Locate the cell with the specified text and output its [x, y] center coordinate. 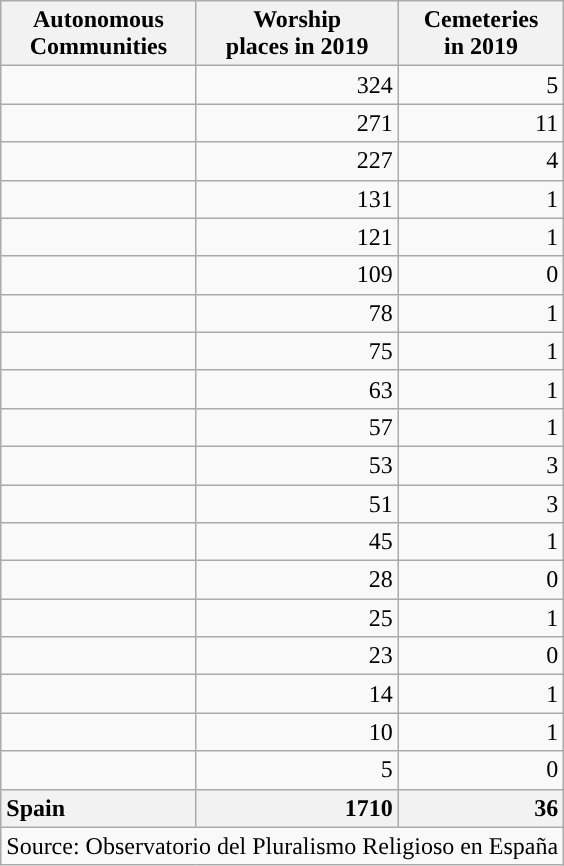
51 [297, 503]
271 [297, 123]
75 [297, 351]
324 [297, 85]
131 [297, 199]
Spain [98, 808]
Source: Observatorio del Pluralismo Religioso en España [282, 846]
45 [297, 542]
Autonomous Communities [98, 34]
109 [297, 275]
121 [297, 237]
57 [297, 427]
Worship places in 2019 [297, 34]
78 [297, 313]
11 [480, 123]
10 [297, 732]
Cemeteries in 2019 [480, 34]
1710 [297, 808]
36 [480, 808]
28 [297, 580]
23 [297, 656]
14 [297, 694]
53 [297, 465]
227 [297, 161]
63 [297, 389]
25 [297, 618]
4 [480, 161]
